Detect which cell encompasses the target text, then output its (X, Y) center coordinate. 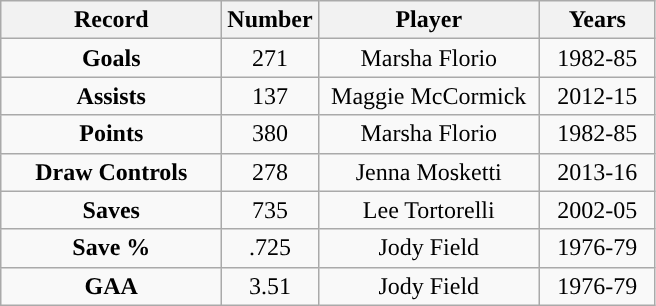
Jenna Mosketti (428, 172)
2002-05 (597, 210)
3.51 (270, 286)
Saves (112, 210)
Record (112, 20)
137 (270, 96)
.725 (270, 248)
GAA (112, 286)
271 (270, 58)
Number (270, 20)
Points (112, 134)
2012-15 (597, 96)
2013-16 (597, 172)
Maggie McCormick (428, 96)
Assists (112, 96)
Lee Tortorelli (428, 210)
Years (597, 20)
Save % (112, 248)
380 (270, 134)
735 (270, 210)
Player (428, 20)
Draw Controls (112, 172)
Goals (112, 58)
278 (270, 172)
